Output the (X, Y) coordinate of the center of the cell containing the given text.  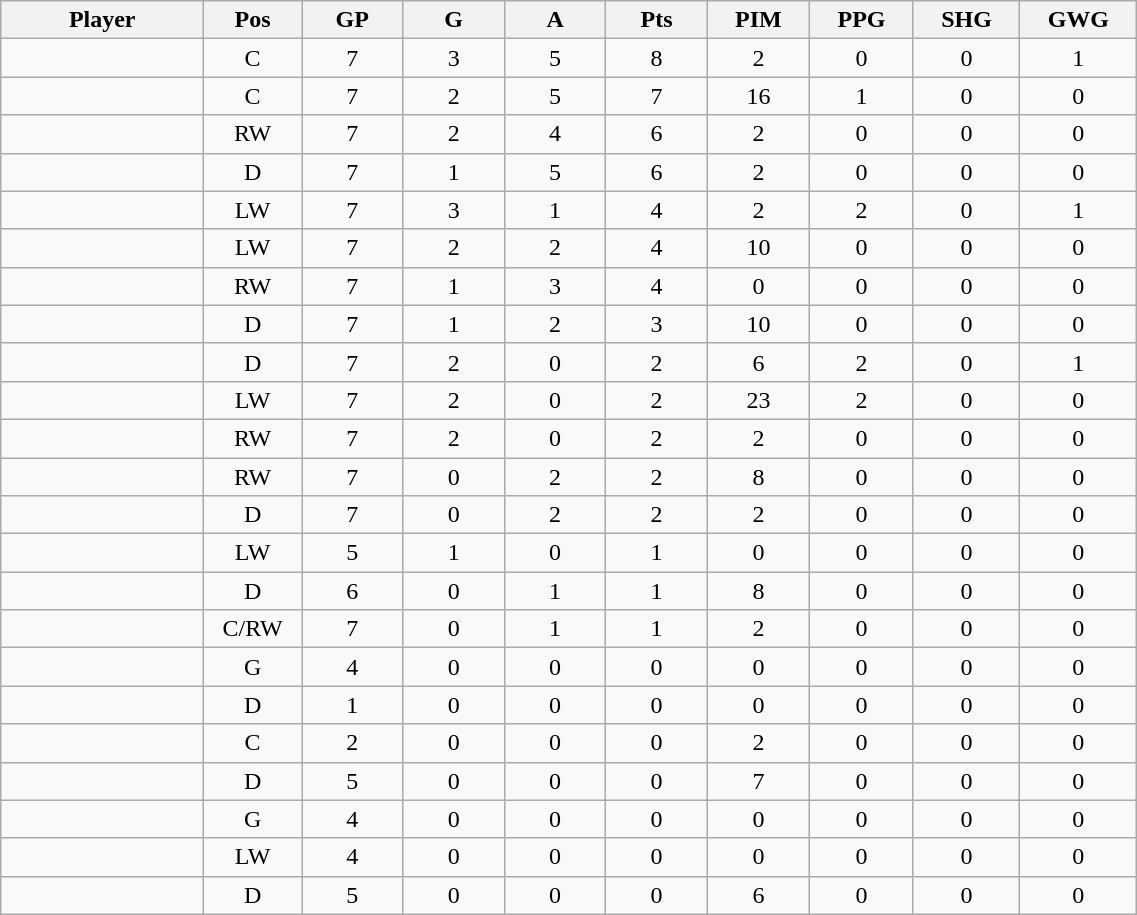
A (554, 20)
16 (758, 96)
Pos (253, 20)
GWG (1078, 20)
Player (102, 20)
23 (758, 400)
SHG (966, 20)
PIM (758, 20)
C/RW (253, 629)
GP (352, 20)
PPG (862, 20)
Pts (656, 20)
